Determine the [x, y] coordinate at the center of the cell enclosing the given text.  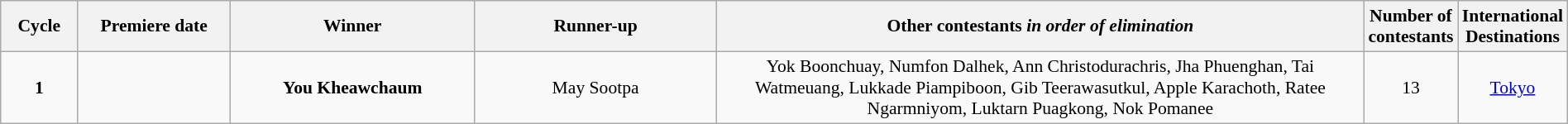
Tokyo [1513, 88]
Cycle [40, 26]
13 [1411, 88]
Premiere date [154, 26]
Winner [352, 26]
Runner-up [595, 26]
You Kheawchaum [352, 88]
1 [40, 88]
International Destinations [1513, 26]
May Sootpa [595, 88]
Other contestants in order of elimination [1040, 26]
Number of contestants [1411, 26]
